Identify which cell holds the provided text, then report its [x, y] central coordinate. 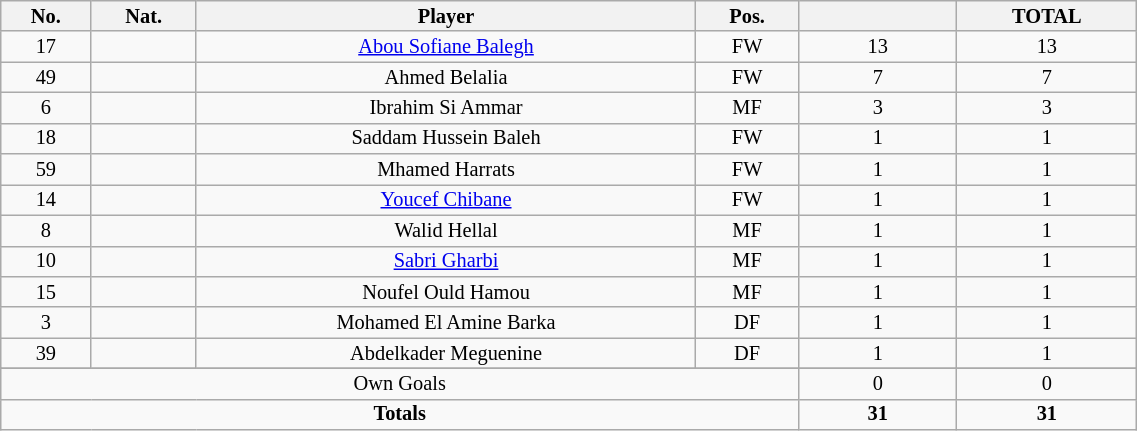
Sabri Gharbi [446, 262]
49 [46, 78]
Nat. [144, 16]
Totals [400, 414]
Noufel Ould Hamou [446, 292]
6 [46, 108]
14 [46, 200]
18 [46, 138]
Ibrahim Si Ammar [446, 108]
15 [46, 292]
Abdelkader Meguenine [446, 354]
Mohamed El Amine Barka [446, 322]
No. [46, 16]
Own Goals [400, 384]
Youcef Chibane [446, 200]
Walid Hellal [446, 230]
Saddam Hussein Baleh [446, 138]
10 [46, 262]
Mhamed Harrats [446, 170]
Ahmed Belalia [446, 78]
17 [46, 46]
Pos. [748, 16]
Player [446, 16]
TOTAL [1047, 16]
59 [46, 170]
8 [46, 230]
Abou Sofiane Balegh [446, 46]
39 [46, 354]
